Find where the given text appears and provide that cell's center as (x, y) coordinate. 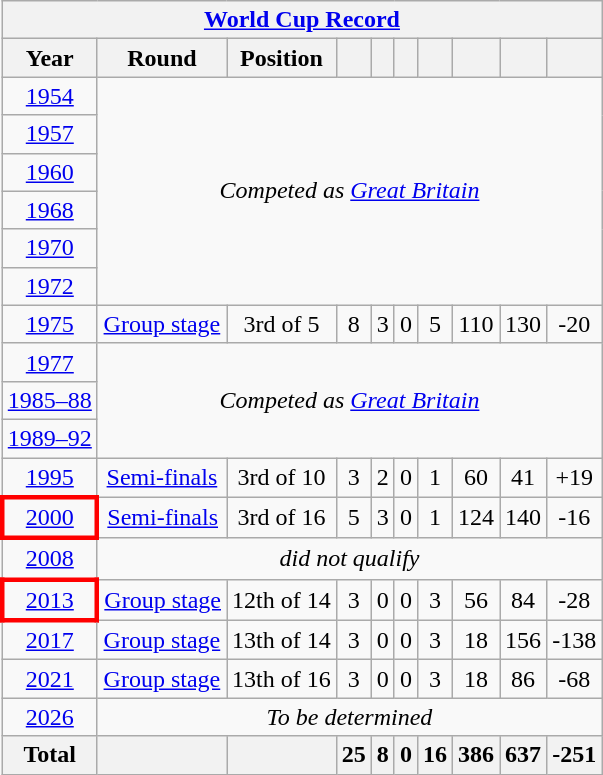
3rd of 10 (282, 478)
Position (282, 58)
1968 (50, 210)
2 (382, 478)
1995 (50, 478)
1972 (50, 286)
World Cup Record (302, 20)
1989–92 (50, 438)
1954 (50, 96)
56 (476, 600)
2021 (50, 679)
156 (524, 640)
637 (524, 755)
2017 (50, 640)
1960 (50, 172)
140 (524, 518)
1970 (50, 248)
2013 (50, 600)
25 (354, 755)
did not qualify (349, 558)
2026 (50, 717)
2008 (50, 558)
2000 (50, 518)
-251 (574, 755)
13th of 16 (282, 679)
1985–88 (50, 400)
110 (476, 324)
130 (524, 324)
Total (50, 755)
13th of 14 (282, 640)
-16 (574, 518)
1977 (50, 362)
To be determined (349, 717)
1957 (50, 134)
16 (434, 755)
124 (476, 518)
Round (162, 58)
-138 (574, 640)
41 (524, 478)
1975 (50, 324)
12th of 14 (282, 600)
3rd of 5 (282, 324)
Year (50, 58)
60 (476, 478)
3rd of 16 (282, 518)
+19 (574, 478)
-68 (574, 679)
386 (476, 755)
84 (524, 600)
86 (524, 679)
-20 (574, 324)
-28 (574, 600)
